For the text-containing cell, return its midpoint in [X, Y] coordinate format. 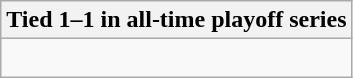
Tied 1–1 in all-time playoff series [176, 20]
